Detect which cell encompasses the target text, then output its (x, y) center coordinate. 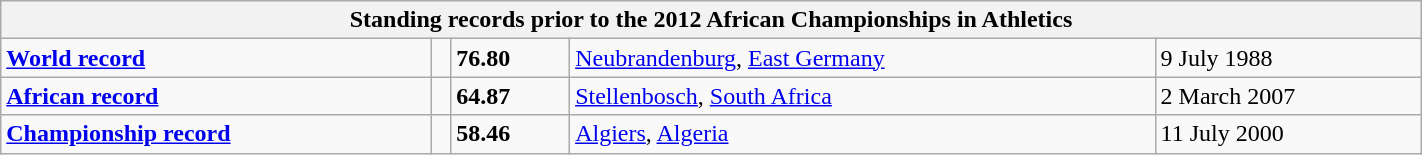
World record (216, 58)
9 July 1988 (1288, 58)
Stellenbosch, South Africa (862, 96)
African record (216, 96)
2 March 2007 (1288, 96)
Championship record (216, 134)
58.46 (510, 134)
Standing records prior to the 2012 African Championships in Athletics (711, 20)
Neubrandenburg, East Germany (862, 58)
64.87 (510, 96)
Algiers, Algeria (862, 134)
76.80 (510, 58)
11 July 2000 (1288, 134)
